Output the [X, Y] coordinate of the center of the cell containing the given text.  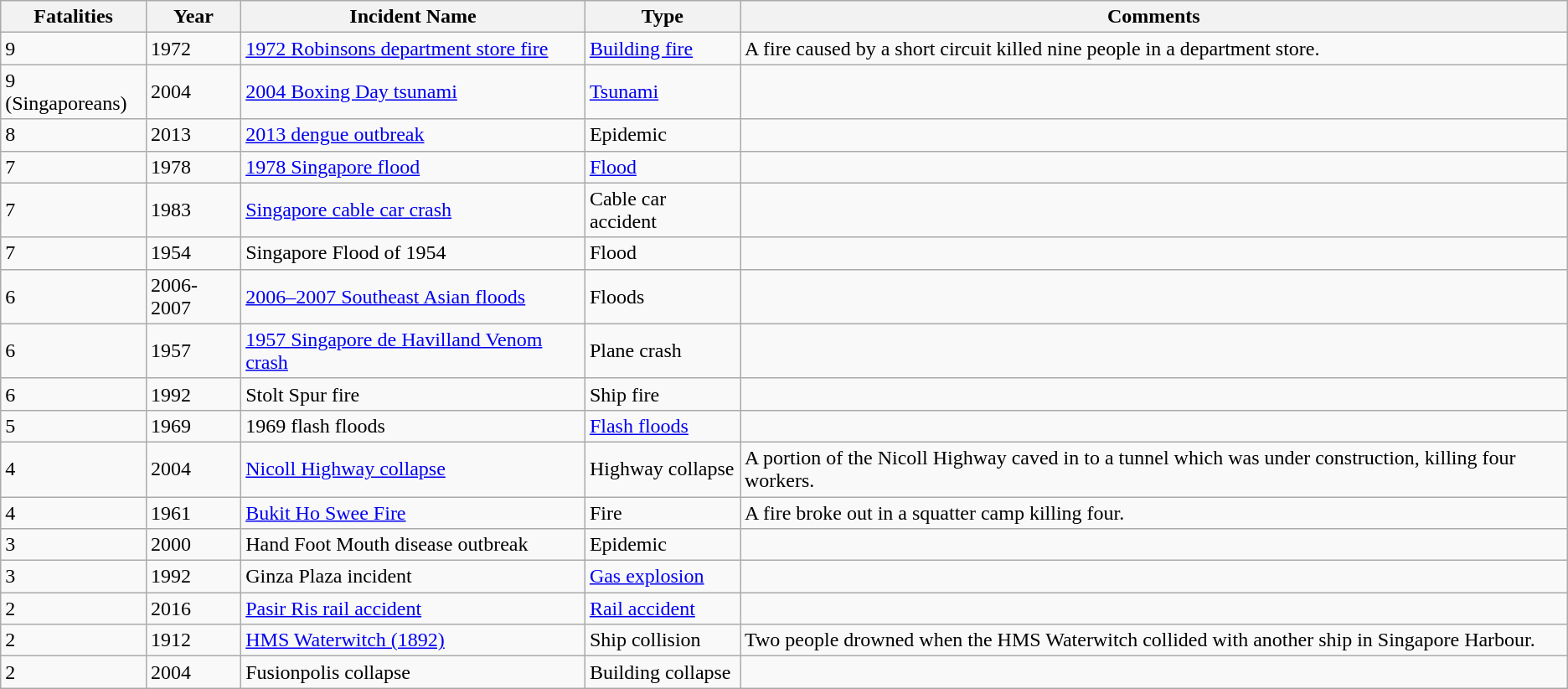
1957 [193, 350]
1961 [193, 512]
8 [74, 135]
Incident Name [414, 17]
1978 [193, 167]
2016 [193, 609]
2004 Boxing Day tsunami [414, 92]
Highway collapse [662, 469]
2006-2007 [193, 297]
1957 Singapore de Havilland Venom crash [414, 350]
1969 [193, 426]
A fire broke out in a squatter camp killing four. [1154, 512]
Fusionpolis collapse [414, 672]
1969 flash floods [414, 426]
Hand Foot Mouth disease outbreak [414, 545]
Tsunami [662, 92]
1972 Robinsons department store fire [414, 49]
5 [74, 426]
Ginza Plaza incident [414, 577]
2013 dengue outbreak [414, 135]
Singapore cable car crash [414, 210]
Building collapse [662, 672]
Ship collision [662, 640]
Floods [662, 297]
Bukit Ho Swee Fire [414, 512]
1954 [193, 253]
1912 [193, 640]
Flash floods [662, 426]
Gas explosion [662, 577]
HMS Waterwitch (1892) [414, 640]
Fatalities [74, 17]
Two people drowned when the HMS Waterwitch collided with another ship in Singapore Harbour. [1154, 640]
Singapore Flood of 1954 [414, 253]
Comments [1154, 17]
Type [662, 17]
Year [193, 17]
Stolt Spur fire [414, 394]
A portion of the Nicoll Highway caved in to a tunnel which was under construction, killing four workers. [1154, 469]
1978 Singapore flood [414, 167]
1972 [193, 49]
A fire caused by a short circuit killed nine people in a department store. [1154, 49]
Plane crash [662, 350]
Rail accident [662, 609]
Cable car accident [662, 210]
Ship fire [662, 394]
9 (Singaporeans) [74, 92]
2013 [193, 135]
Fire [662, 512]
9 [74, 49]
2000 [193, 545]
Nicoll Highway collapse [414, 469]
Building fire [662, 49]
Pasir Ris rail accident [414, 609]
1983 [193, 210]
2006–2007 Southeast Asian floods [414, 297]
